From the cell containing the given text, extract its center point as [x, y] coordinate. 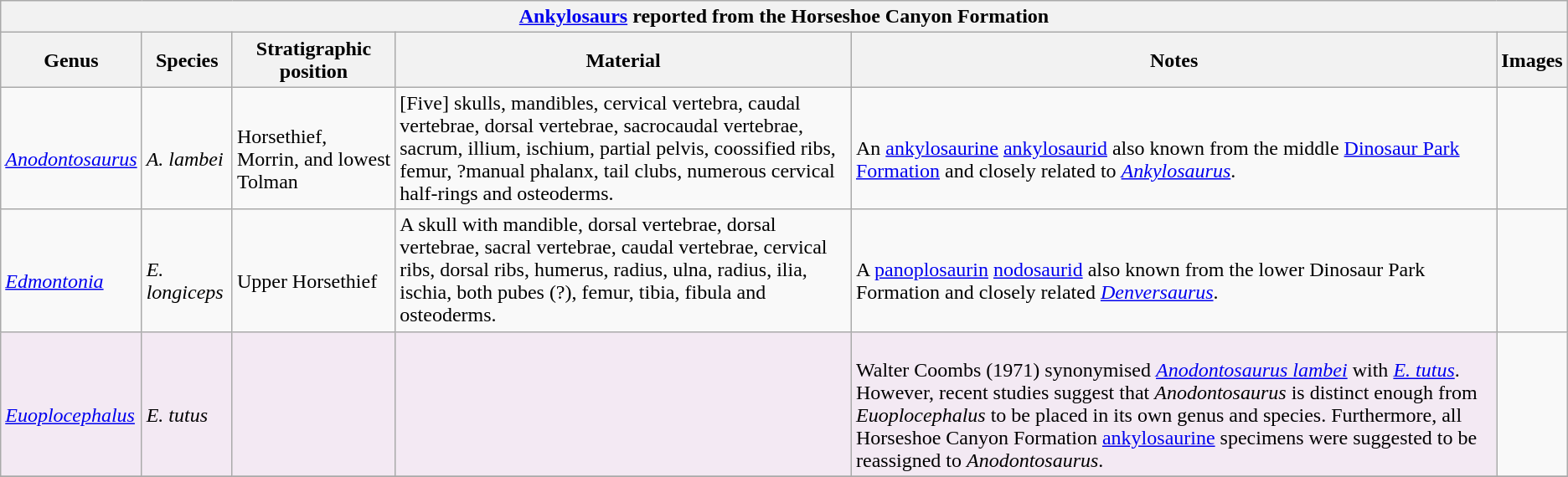
Horsethief, Morrin, and lowest Tolman [313, 148]
Upper Horsethief [313, 270]
Images [1532, 60]
Ankylosaurs reported from the Horseshoe Canyon Formation [784, 17]
Material [623, 60]
Notes [1173, 60]
E. longiceps [187, 270]
Stratigraphic position [313, 60]
Anodontosaurus [71, 148]
A panoplosaurin nodosaurid also known from the lower Dinosaur Park Formation and closely related Denversaurus. [1173, 270]
Euoplocephalus [71, 403]
A. lambei [187, 148]
Genus [71, 60]
An ankylosaurine ankylosaurid also known from the middle Dinosaur Park Formation and closely related to Ankylosaurus. [1173, 148]
Edmontonia [71, 270]
E. tutus [187, 403]
Species [187, 60]
